Detect which cell encompasses the target text, then output its (x, y) center coordinate. 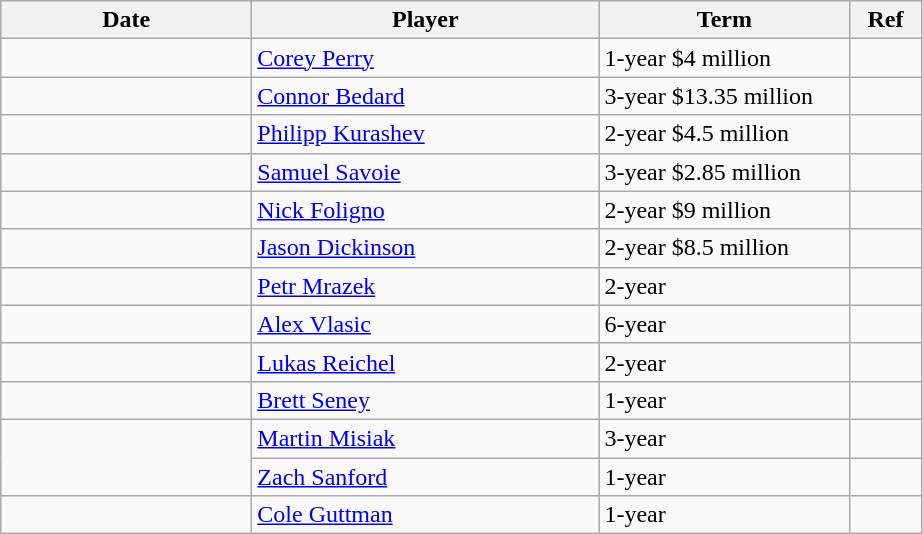
Zach Sanford (426, 477)
Term (724, 20)
2-year $8.5 million (724, 248)
Philipp Kurashev (426, 134)
6-year (724, 324)
Lukas Reichel (426, 362)
2-year $4.5 million (724, 134)
Martin Misiak (426, 438)
Ref (886, 20)
1-year $4 million (724, 58)
Jason Dickinson (426, 248)
Player (426, 20)
Samuel Savoie (426, 172)
3-year $13.35 million (724, 96)
3-year (724, 438)
Date (126, 20)
Alex Vlasic (426, 324)
Connor Bedard (426, 96)
2-year $9 million (724, 210)
Brett Seney (426, 400)
Cole Guttman (426, 515)
Petr Mrazek (426, 286)
Corey Perry (426, 58)
3-year $2.85 million (724, 172)
Nick Foligno (426, 210)
